Identify which cell holds the provided text, then report its [x, y] central coordinate. 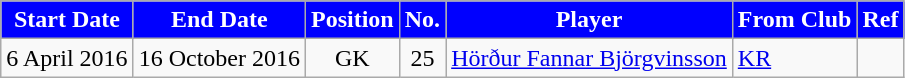
No. [422, 20]
Hörður Fannar Björgvinsson [590, 58]
End Date [219, 20]
Player [590, 20]
Ref [880, 20]
From Club [794, 20]
GK [353, 58]
6 April 2016 [67, 58]
16 October 2016 [219, 58]
25 [422, 58]
KR [794, 58]
Position [353, 20]
Start Date [67, 20]
